Return the [X, Y] coordinate for the center point of the cell that contains the specified text.  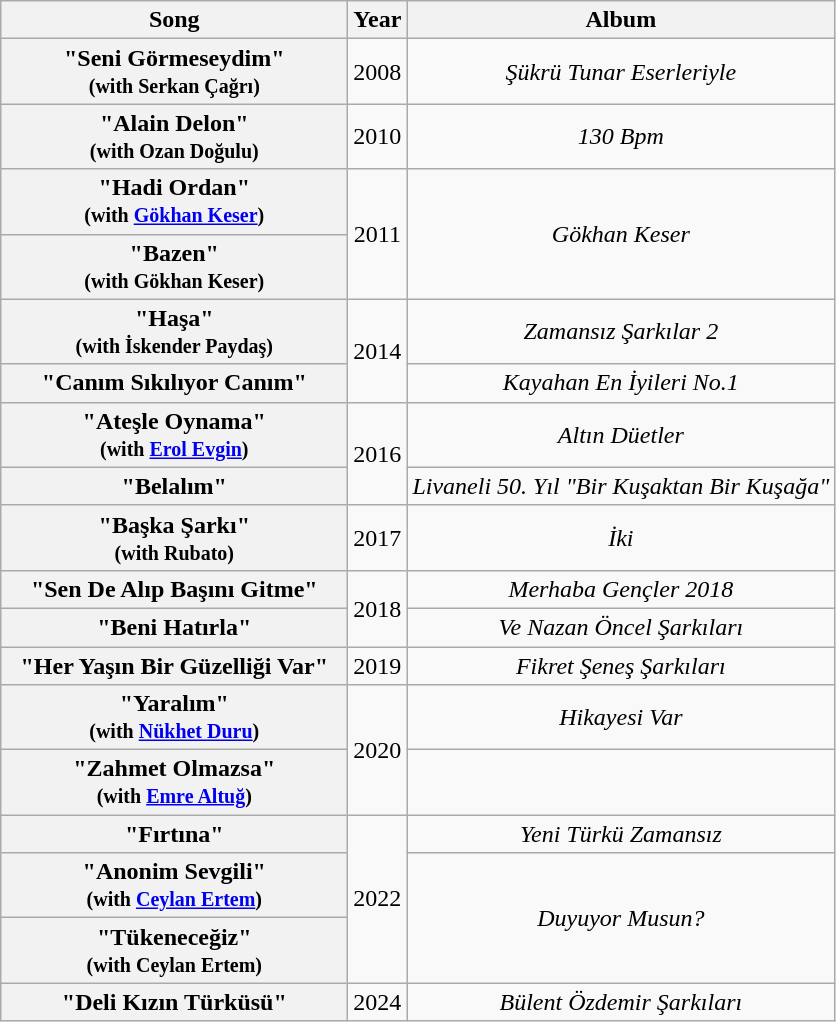
Bülent Özdemir Şarkıları [621, 1002]
Album [621, 20]
Merhaba Gençler 2018 [621, 589]
Year [378, 20]
"Ateşle Oynama"(with Erol Evgin) [174, 434]
"Seni Görmeseydim"(with Serkan Çağrı) [174, 72]
"Belalım" [174, 486]
"Deli Kızın Türküsü" [174, 1002]
Duyuyor Musun? [621, 918]
"Her Yaşın Bir Güzelliği Var" [174, 665]
"Alain Delon"(with Ozan Doğulu) [174, 136]
2016 [378, 454]
2014 [378, 350]
"Canım Sıkılıyor Canım" [174, 383]
2020 [378, 750]
"Anonim Sevgili"(with Ceylan Ertem) [174, 886]
"Fırtına" [174, 834]
"Haşa"(with İskender Paydaş) [174, 332]
"Başka Şarkı"(with Rubato) [174, 538]
"Hadi Ordan"(with Gökhan Keser) [174, 202]
Zamansız Şarkılar 2 [621, 332]
2010 [378, 136]
Gökhan Keser [621, 234]
2018 [378, 608]
"Yaralım"(with Nükhet Duru) [174, 718]
Song [174, 20]
130 Bpm [621, 136]
"Tükeneceğiz"(with Ceylan Ertem) [174, 950]
"Zahmet Olmazsa"(with Emre Altuğ) [174, 782]
Yeni Türkü Zamansız [621, 834]
Altın Düetler [621, 434]
2011 [378, 234]
Livaneli 50. Yıl "Bir Kuşaktan Bir Kuşağa" [621, 486]
2022 [378, 899]
2008 [378, 72]
Fikret Şeneş Şarkıları [621, 665]
2017 [378, 538]
Şükrü Tunar Eserleriyle [621, 72]
Ve Nazan Öncel Şarkıları [621, 627]
"Beni Hatırla" [174, 627]
"Bazen"(with Gökhan Keser) [174, 266]
Kayahan En İyileri No.1 [621, 383]
Hikayesi Var [621, 718]
"Sen De Alıp Başını Gitme" [174, 589]
2024 [378, 1002]
İki [621, 538]
2019 [378, 665]
